Return the (x, y) coordinate for the center point of the cell that contains the specified text.  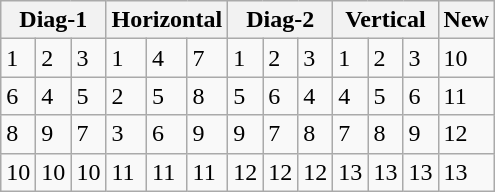
Horizontal (167, 20)
Vertical (386, 20)
Diag-1 (54, 20)
Diag-2 (280, 20)
New (466, 20)
